Capture the cell that displays the provided text and extract its [X, Y] central coordinate. 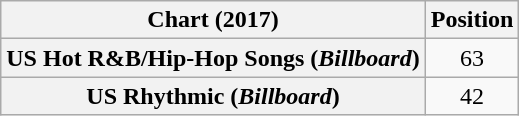
42 [472, 96]
63 [472, 58]
US Rhythmic (Billboard) [213, 96]
Chart (2017) [213, 20]
Position [472, 20]
US Hot R&B/Hip-Hop Songs (Billboard) [213, 58]
